For the text-containing cell, return its midpoint in (x, y) coordinate format. 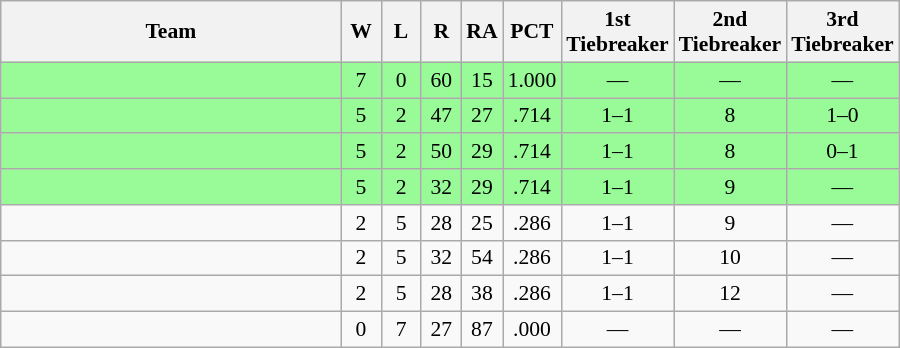
RA (482, 32)
PCT (532, 32)
L (401, 32)
10 (730, 258)
1.000 (532, 80)
2nd Tiebreaker (730, 32)
25 (482, 223)
Team (171, 32)
87 (482, 330)
60 (441, 80)
1st Tiebreaker (617, 32)
W (361, 32)
0–1 (842, 152)
38 (482, 294)
54 (482, 258)
50 (441, 152)
.000 (532, 330)
1–0 (842, 116)
47 (441, 116)
3rd Tiebreaker (842, 32)
15 (482, 80)
12 (730, 294)
R (441, 32)
